Scan for the cell matching the given text and deliver its (X, Y) coordinate at center. 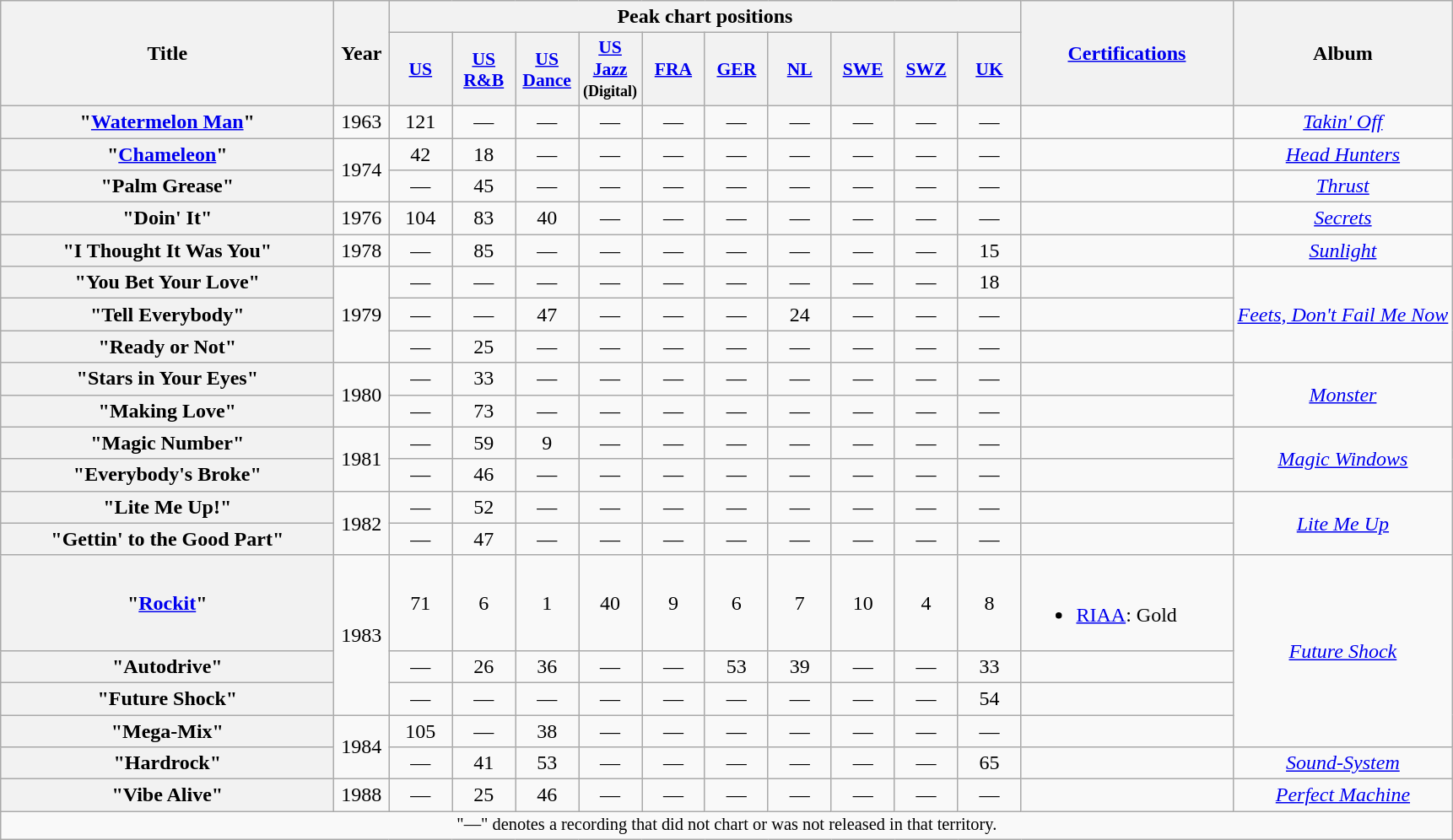
105 (420, 731)
"Ready or Not" (167, 347)
Takin' Off (1343, 121)
"Tell Everybody" (167, 315)
1980 (361, 395)
Title (167, 54)
71 (420, 602)
52 (484, 507)
10 (862, 602)
Perfect Machine (1343, 795)
Magic Windows (1343, 459)
1963 (361, 121)
45 (484, 186)
83 (484, 218)
7 (800, 602)
"Making Love" (167, 411)
"Doin' It" (167, 218)
"Mega-Mix" (167, 731)
Lite Me Up (1343, 523)
Album (1343, 54)
Future Shock (1343, 651)
1976 (361, 218)
US Dance (547, 69)
1979 (361, 315)
39 (800, 666)
FRA (673, 69)
85 (484, 250)
24 (800, 315)
Feets, Don't Fail Me Now (1343, 315)
"Vibe Alive" (167, 795)
1978 (361, 250)
Sunlight (1343, 250)
4 (926, 602)
"Autodrive" (167, 666)
"—" denotes a recording that did not chart or was not released in that territory. (727, 826)
59 (484, 443)
"Watermelon Man" (167, 121)
Secrets (1343, 218)
Year (361, 54)
"I Thought It Was You" (167, 250)
"Stars in Your Eyes" (167, 379)
SWZ (926, 69)
RIAA: Gold (1127, 602)
Sound-System (1343, 763)
"You Bet Your Love" (167, 283)
"Hardrock" (167, 763)
"Everybody's Broke" (167, 475)
UK (989, 69)
26 (484, 666)
1 (547, 602)
Thrust (1343, 186)
1981 (361, 459)
US R&B (484, 69)
Head Hunters (1343, 154)
121 (420, 121)
NL (800, 69)
US (420, 69)
"Future Shock" (167, 698)
Peak chart positions (705, 17)
1988 (361, 795)
"Palm Grease" (167, 186)
38 (547, 731)
1982 (361, 523)
41 (484, 763)
"Magic Number" (167, 443)
8 (989, 602)
1974 (361, 170)
"Gettin' to the Good Part" (167, 539)
Monster (1343, 395)
1983 (361, 634)
GER (736, 69)
"Lite Me Up!" (167, 507)
US Jazz(Digital) (611, 69)
54 (989, 698)
42 (420, 154)
36 (547, 666)
73 (484, 411)
Certifications (1127, 54)
SWE (862, 69)
1984 (361, 747)
65 (989, 763)
104 (420, 218)
"Rockit" (167, 602)
"Chameleon" (167, 154)
15 (989, 250)
